Find where the given text appears and provide that cell's center as [x, y] coordinate. 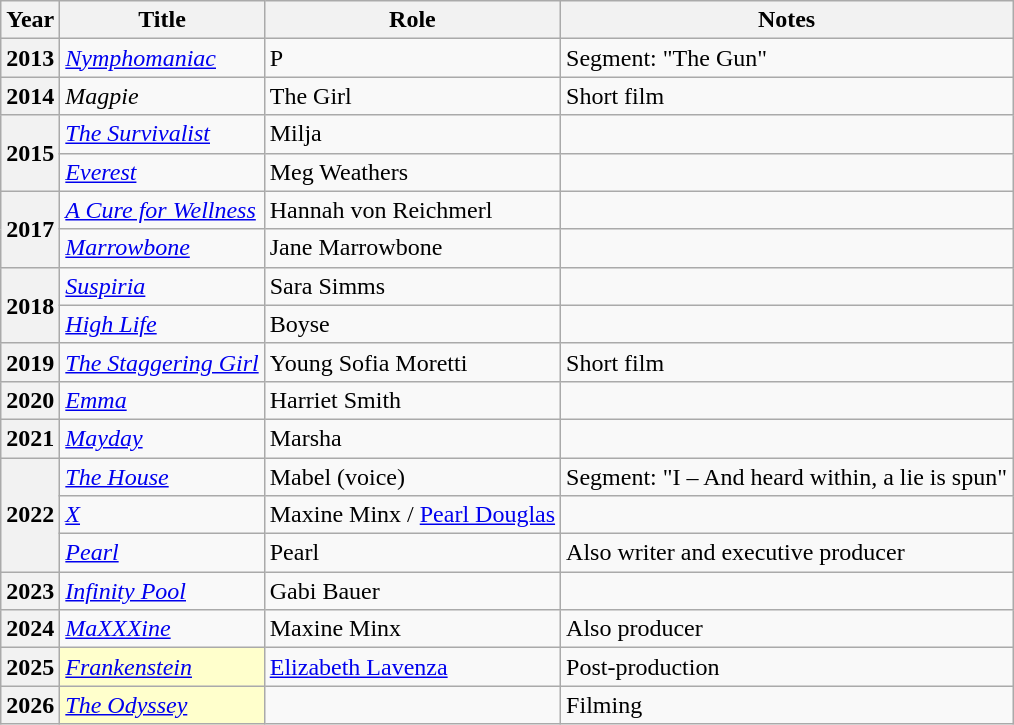
2025 [30, 667]
A Cure for Wellness [162, 210]
MaXXXine [162, 629]
Everest [162, 172]
Also producer [787, 629]
2022 [30, 515]
Mabel (voice) [412, 477]
2017 [30, 229]
Nymphomaniac [162, 58]
Young Sofia Moretti [412, 362]
Magpie [162, 96]
Marsha [412, 438]
Meg Weathers [412, 172]
X [162, 515]
2019 [30, 362]
Segment: "I – And heard within, a lie is spun" [787, 477]
Also writer and executive producer [787, 553]
Infinity Pool [162, 591]
2020 [30, 400]
Post-production [787, 667]
Milja [412, 134]
The Girl [412, 96]
Notes [787, 20]
The Survivalist [162, 134]
The Staggering Girl [162, 362]
P [412, 58]
Maxine Minx [412, 629]
Segment: "The Gun" [787, 58]
2015 [30, 153]
Harriet Smith [412, 400]
2024 [30, 629]
2014 [30, 96]
Sara Simms [412, 286]
2023 [30, 591]
2013 [30, 58]
High Life [162, 324]
Year [30, 20]
Frankenstein [162, 667]
The Odyssey [162, 705]
2018 [30, 305]
Elizabeth Lavenza [412, 667]
Emma [162, 400]
Jane Marrowbone [412, 248]
Maxine Minx / Pearl Douglas [412, 515]
Filming [787, 705]
Mayday [162, 438]
Title [162, 20]
2026 [30, 705]
The House [162, 477]
Gabi Bauer [412, 591]
2021 [30, 438]
Hannah von Reichmerl [412, 210]
Role [412, 20]
Marrowbone [162, 248]
Boyse [412, 324]
Suspiria [162, 286]
